Locate the cell with the specified text and output its (x, y) center coordinate. 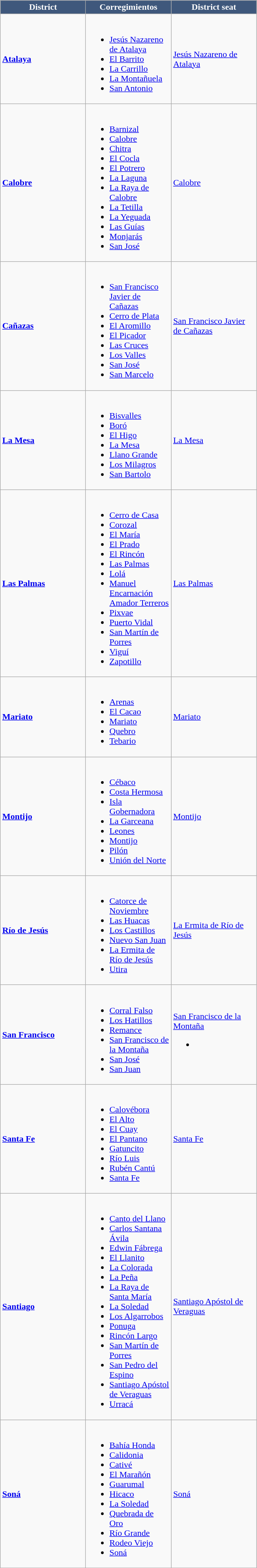
La Ermita de Río de Jesús (214, 930)
San Francisco Javier de CañazasCerro de PlataEl AromilloEl PicadorLas CrucesLos VallesSan JoséSan Marcelo (128, 326)
Santiago (43, 1306)
Santiago Apóstol de Veraguas (214, 1306)
Cerro de CasaCorozalEl MaríaEl PradoEl RincónLas PalmasLoláManuel Encarnación Amador TerrerosPixvaePuerto VidalSan Martín de PorresViguíZapotillo (128, 583)
Corregimientos (128, 7)
Río de Jesús (43, 930)
Jesús Nazareno de AtalayaEl BarritoLa CarrilloLa MontañuelaSan Antonio (128, 59)
Jesús Nazareno de Atalaya (214, 59)
Catorce de NoviembreLas HuacasLos CastillosNuevo San JuanLa Ermita de Río de JesúsUtira (128, 930)
CalovéboraEl AltoEl CuayEl PantanoGatuncitoRío LuisRubén CantúSanta Fe (128, 1139)
District seat (214, 7)
San Francisco (43, 1034)
Bahía HondaCalidoniaCativéEl MarañónGuarumalHicacoLa SoledadQuebrada de OroRío GrandeRodeo ViejoSoná (128, 1494)
San Francisco Javier de Cañazas (214, 326)
District (43, 7)
San Francisco de la Montaña (214, 1034)
Corral FalsoLos HatillosRemanceSan Francisco de la MontañaSan JoséSan Juan (128, 1034)
BarnizalCalobreChitraEl CoclaEl PotreroLa LagunaLa Raya de CalobreLa TetillaLa YeguadaLas GuíasMonjarásSan José (128, 183)
Atalaya (43, 59)
CébacoCosta HermosaIsla GobernadoraLa GarceanaLeonesMontijoPilónUnión del Norte (128, 816)
BisvallesBoróEl HigoLa MesaLlano GrandeLos MilagrosSan Bartolo (128, 440)
ArenasEl CacaoMariatoQuebroTebario (128, 717)
Cañazas (43, 326)
